Pinpoint the cell where the given text exists, returning its [x, y] midpoint coordinate. 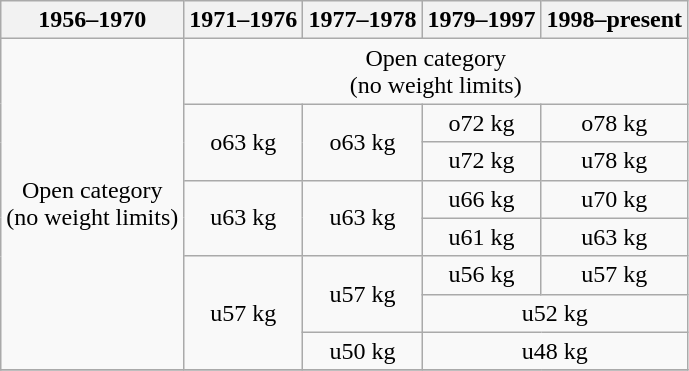
u50 kg [362, 351]
u52 kg [555, 313]
u70 kg [614, 199]
u66 kg [482, 199]
o72 kg [482, 123]
1971–1976 [244, 20]
u61 kg [482, 237]
u72 kg [482, 161]
o78 kg [614, 123]
u48 kg [555, 351]
1998–present [614, 20]
1977–1978 [362, 20]
u78 kg [614, 161]
1979–1997 [482, 20]
1956–1970 [92, 20]
u56 kg [482, 275]
